Find where the given text appears and provide that cell's center as (x, y) coordinate. 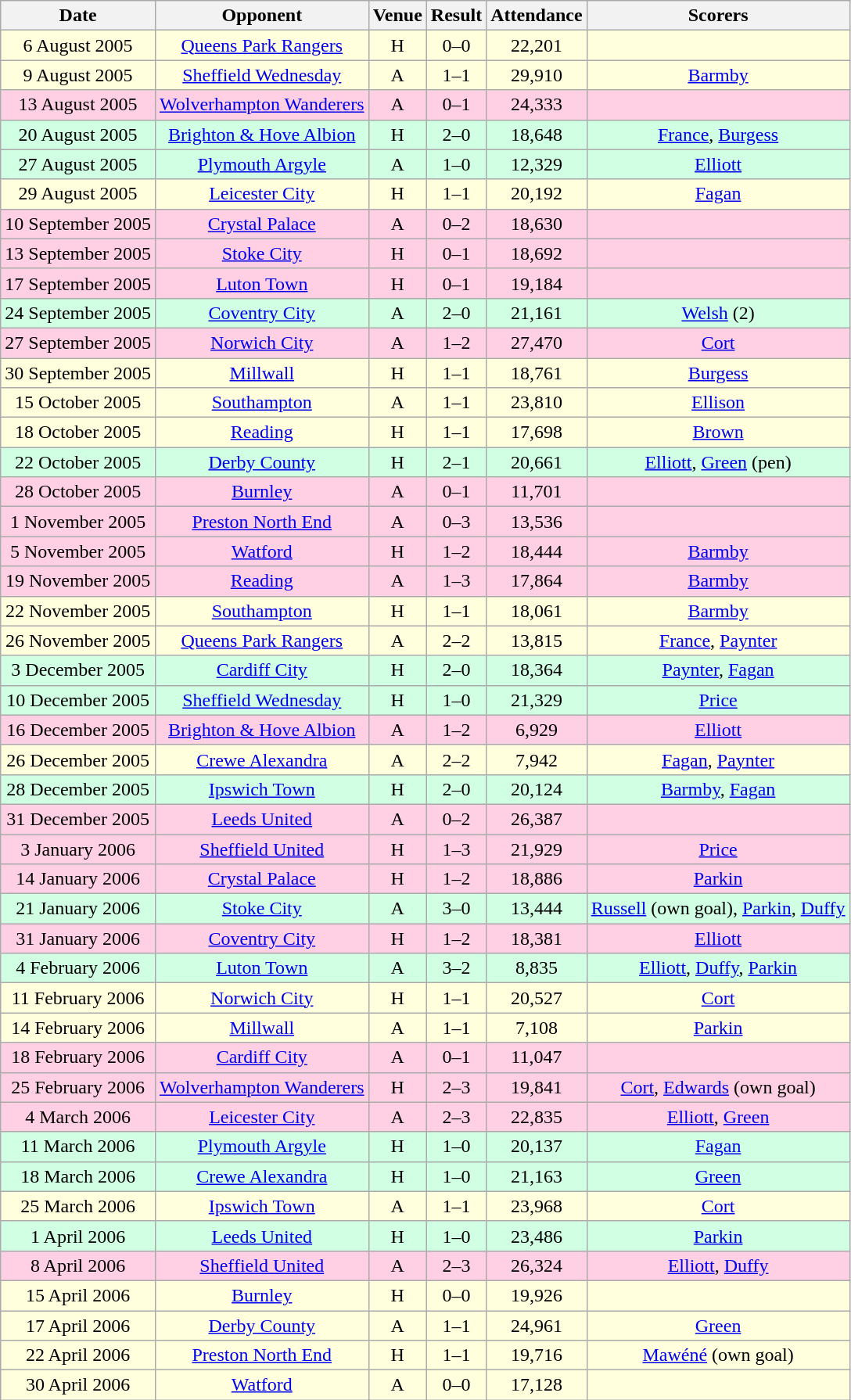
18 February 2006 (78, 1057)
9 August 2005 (78, 75)
Opponent (261, 16)
11 February 2006 (78, 998)
14 January 2006 (78, 879)
4 March 2006 (78, 1117)
7,108 (537, 1028)
1 November 2005 (78, 522)
Russell (own goal), Parkin, Duffy (718, 909)
18,061 (537, 611)
19 November 2005 (78, 581)
2–1 (456, 462)
23,810 (537, 403)
17,698 (537, 433)
15 October 2005 (78, 403)
Elliott, Duffy (718, 1265)
20,527 (537, 998)
13,444 (537, 909)
12,329 (537, 164)
25 February 2006 (78, 1087)
3–2 (456, 968)
5 November 2005 (78, 551)
17 September 2005 (78, 283)
13,536 (537, 522)
26 December 2005 (78, 759)
30 September 2005 (78, 373)
Cort, Edwards (own goal) (718, 1087)
18,444 (537, 551)
18,630 (537, 224)
1 April 2006 (78, 1236)
19,926 (537, 1295)
Ellison (718, 403)
29 August 2005 (78, 194)
18,886 (537, 879)
16 December 2005 (78, 730)
28 December 2005 (78, 789)
18,648 (537, 135)
Attendance (537, 16)
21 January 2006 (78, 909)
Paynter, Fagan (718, 670)
25 March 2006 (78, 1206)
28 October 2005 (78, 492)
Elliott, Green (pen) (718, 462)
Brown (718, 433)
8,835 (537, 968)
24 September 2005 (78, 313)
21,161 (537, 313)
15 April 2006 (78, 1295)
21,929 (537, 849)
23,486 (537, 1236)
20,137 (537, 1147)
17,864 (537, 581)
3 January 2006 (78, 849)
0–3 (456, 522)
22 October 2005 (78, 462)
Fagan, Paynter (718, 759)
20,192 (537, 194)
18,364 (537, 670)
10 December 2005 (78, 700)
Venue (397, 16)
6,929 (537, 730)
13 August 2005 (78, 105)
26 November 2005 (78, 641)
17,128 (537, 1385)
30 April 2006 (78, 1385)
France, Burgess (718, 135)
22 April 2006 (78, 1355)
22 November 2005 (78, 611)
21,329 (537, 700)
20,124 (537, 789)
10 September 2005 (78, 224)
31 January 2006 (78, 939)
22,201 (537, 45)
3–0 (456, 909)
23,968 (537, 1206)
26,387 (537, 819)
18,381 (537, 939)
7,942 (537, 759)
20 August 2005 (78, 135)
14 February 2006 (78, 1028)
4 February 2006 (78, 968)
Barmby, Fagan (718, 789)
27 September 2005 (78, 343)
24,333 (537, 105)
8 April 2006 (78, 1265)
24,961 (537, 1326)
11 March 2006 (78, 1147)
18,692 (537, 253)
22,835 (537, 1117)
19,841 (537, 1087)
6 August 2005 (78, 45)
Welsh (2) (718, 313)
20,661 (537, 462)
Date (78, 16)
18 March 2006 (78, 1176)
Mawéné (own goal) (718, 1355)
19,184 (537, 283)
13 September 2005 (78, 253)
11,701 (537, 492)
Burgess (718, 373)
27,470 (537, 343)
18,761 (537, 373)
19,716 (537, 1355)
11,047 (537, 1057)
17 April 2006 (78, 1326)
Elliott, Duffy, Parkin (718, 968)
18 October 2005 (78, 433)
3 December 2005 (78, 670)
Result (456, 16)
Elliott, Green (718, 1117)
13,815 (537, 641)
31 December 2005 (78, 819)
26,324 (537, 1265)
27 August 2005 (78, 164)
Scorers (718, 16)
29,910 (537, 75)
21,163 (537, 1176)
France, Paynter (718, 641)
